Scan for the cell matching the given text and deliver its (x, y) coordinate at center. 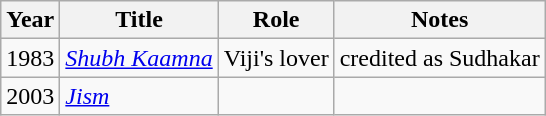
Viji's lover (276, 58)
1983 (30, 58)
2003 (30, 96)
credited as Sudhakar (440, 58)
Title (139, 20)
Jism (139, 96)
Notes (440, 20)
Role (276, 20)
Shubh Kaamna (139, 58)
Year (30, 20)
